Determine the [X, Y] coordinate at the center of the cell enclosing the given text.  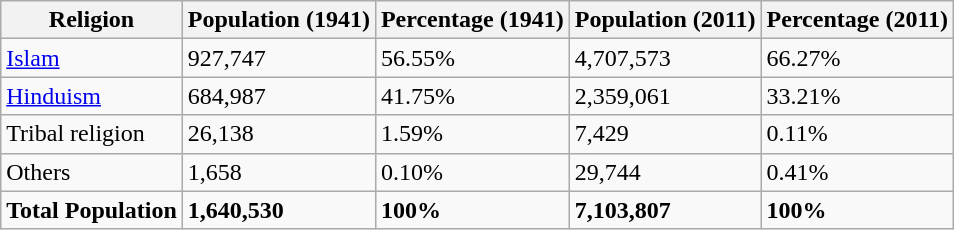
2,359,061 [665, 96]
Percentage (1941) [472, 20]
4,707,573 [665, 58]
684,987 [278, 96]
Population (2011) [665, 20]
29,744 [665, 172]
Total Population [92, 210]
33.21% [858, 96]
Hinduism [92, 96]
1,658 [278, 172]
Others [92, 172]
1,640,530 [278, 210]
927,747 [278, 58]
0.11% [858, 134]
7,103,807 [665, 210]
41.75% [472, 96]
0.41% [858, 172]
Religion [92, 20]
0.10% [472, 172]
Population (1941) [278, 20]
Tribal religion [92, 134]
66.27% [858, 58]
Islam [92, 58]
1.59% [472, 134]
26,138 [278, 134]
Percentage (2011) [858, 20]
7,429 [665, 134]
56.55% [472, 58]
